Extract the (X, Y) coordinate from the center of the cell holding the provided text.  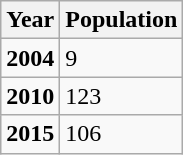
Population (122, 20)
2004 (30, 58)
106 (122, 134)
2010 (30, 96)
123 (122, 96)
2015 (30, 134)
9 (122, 58)
Year (30, 20)
